Provide the [x, y] coordinate of the cell's center where the given text is located.  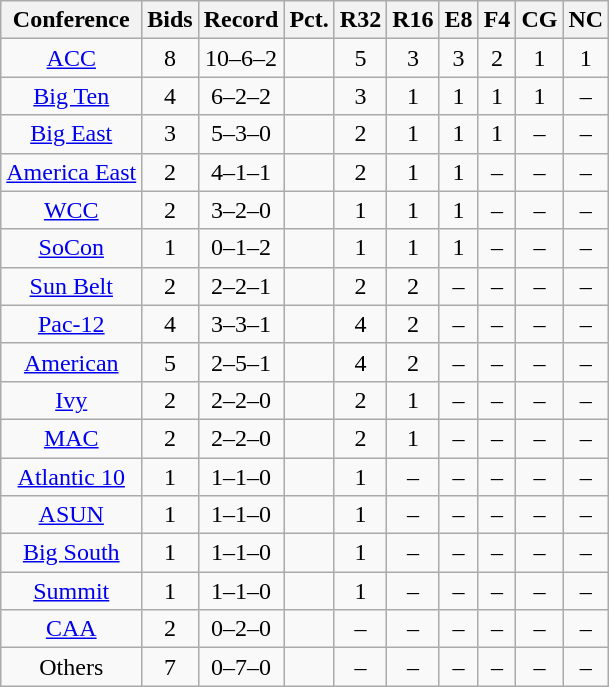
4–1–1 [241, 172]
R32 [360, 20]
8 [170, 58]
CAA [72, 629]
MAC [72, 438]
Ivy [72, 400]
Summit [72, 591]
Conference [72, 20]
SoCon [72, 248]
7 [170, 667]
E8 [458, 20]
Sun Belt [72, 286]
America East [72, 172]
6–2–2 [241, 96]
0–1–2 [241, 248]
R16 [413, 20]
10–6–2 [241, 58]
Bids [170, 20]
Big South [72, 553]
Big East [72, 134]
WCC [72, 210]
Pct. [309, 20]
F4 [497, 20]
0–7–0 [241, 667]
ASUN [72, 515]
CG [540, 20]
Pac-12 [72, 324]
5–3–0 [241, 134]
Record [241, 20]
2–2–1 [241, 286]
0–2–0 [241, 629]
ACC [72, 58]
American [72, 362]
Big Ten [72, 96]
Others [72, 667]
NC [586, 20]
3–3–1 [241, 324]
Atlantic 10 [72, 477]
2–5–1 [241, 362]
3–2–0 [241, 210]
